For the text-containing cell, return its midpoint in (X, Y) coordinate format. 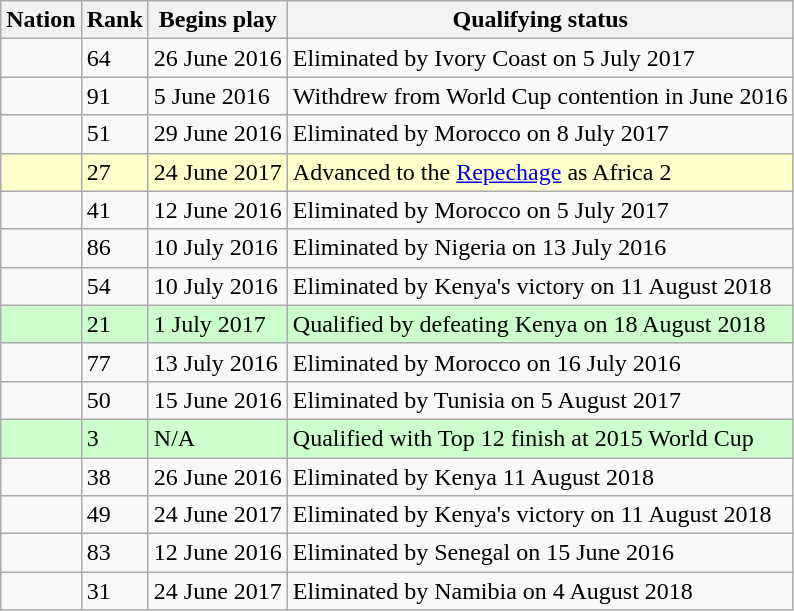
1 July 2017 (218, 324)
49 (114, 515)
Eliminated by Senegal on 15 June 2016 (540, 553)
64 (114, 58)
15 June 2016 (218, 400)
21 (114, 324)
77 (114, 362)
Eliminated by Ivory Coast on 5 July 2017 (540, 58)
Nation (41, 20)
Advanced to the Repechage as Africa 2 (540, 172)
86 (114, 248)
13 July 2016 (218, 362)
91 (114, 96)
Eliminated by Nigeria on 13 July 2016 (540, 248)
51 (114, 134)
31 (114, 591)
41 (114, 210)
29 June 2016 (218, 134)
3 (114, 438)
50 (114, 400)
38 (114, 477)
27 (114, 172)
N/A (218, 438)
Qualified by defeating Kenya on 18 August 2018 (540, 324)
Eliminated by Morocco on 16 July 2016 (540, 362)
Eliminated by Morocco on 8 July 2017 (540, 134)
54 (114, 286)
83 (114, 553)
Qualifying status (540, 20)
Begins play (218, 20)
Eliminated by Kenya 11 August 2018 (540, 477)
Qualified with Top 12 finish at 2015 World Cup (540, 438)
Eliminated by Tunisia on 5 August 2017 (540, 400)
Withdrew from World Cup contention in June 2016 (540, 96)
Eliminated by Morocco on 5 July 2017 (540, 210)
Eliminated by Namibia on 4 August 2018 (540, 591)
Rank (114, 20)
5 June 2016 (218, 96)
